Search for the cell housing the specified text and yield its [X, Y] center coordinate. 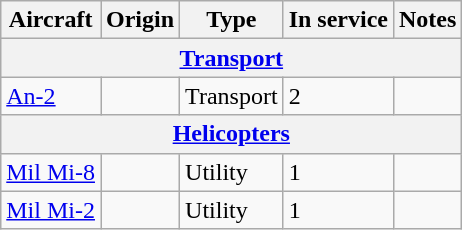
In service [338, 20]
Origin [140, 20]
Mil Mi-8 [51, 172]
Type [232, 20]
Aircraft [51, 20]
2 [338, 96]
Mil Mi-2 [51, 210]
Notes [427, 20]
Helicopters [232, 134]
An-2 [51, 96]
